Provide the (X, Y) coordinate of the cell's center where the given text is located.  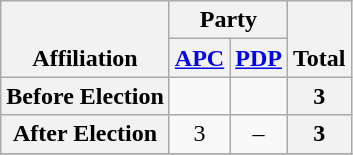
Party (228, 20)
After Election (86, 134)
APC (199, 58)
– (259, 134)
Affiliation (86, 39)
Before Election (86, 96)
Total (319, 39)
PDP (259, 58)
